Return (x, y) of the center of cell containing provided text 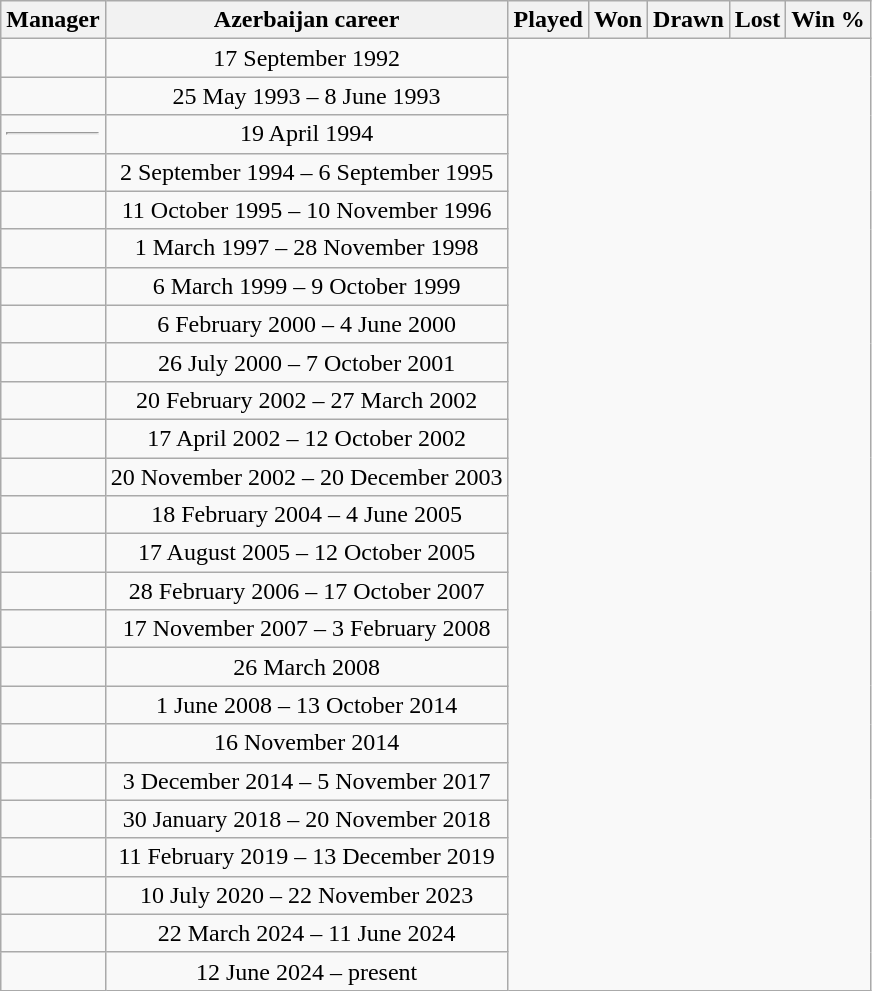
Win % (828, 20)
11 February 2019 – 13 December 2019 (306, 857)
26 July 2000 – 7 October 2001 (306, 362)
Played (548, 20)
Azerbaijan career (306, 20)
18 February 2004 – 4 June 2005 (306, 515)
22 March 2024 – 11 June 2024 (306, 933)
30 January 2018 – 20 November 2018 (306, 819)
2 September 1994 – 6 September 1995 (306, 172)
20 February 2002 – 27 March 2002 (306, 400)
20 November 2002 – 20 December 2003 (306, 477)
11 October 1995 – 10 November 1996 (306, 210)
26 March 2008 (306, 667)
16 November 2014 (306, 743)
17 August 2005 – 12 October 2005 (306, 553)
17 April 2002 – 12 October 2002 (306, 438)
25 May 1993 – 8 June 1993 (306, 96)
Won (618, 20)
3 December 2014 – 5 November 2017 (306, 781)
17 September 1992 (306, 58)
12 June 2024 – present (306, 971)
6 March 1999 – 9 October 1999 (306, 286)
1 March 1997 – 28 November 1998 (306, 248)
10 July 2020 – 22 November 2023 (306, 895)
17 November 2007 – 3 February 2008 (306, 629)
1 June 2008 – 13 October 2014 (306, 705)
19 April 1994 (306, 134)
Drawn (689, 20)
Manager (53, 20)
28 February 2006 – 17 October 2007 (306, 591)
Lost (757, 20)
6 February 2000 – 4 June 2000 (306, 324)
